Detect which cell encompasses the target text, then output its (x, y) center coordinate. 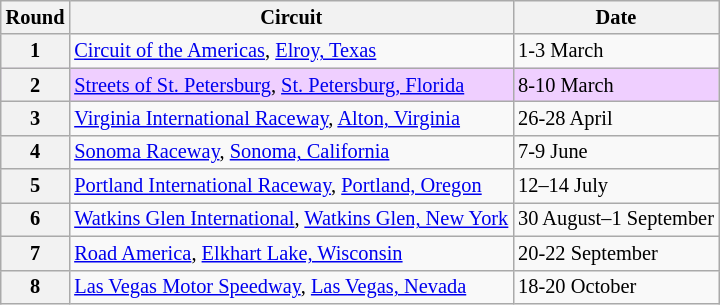
Round (36, 17)
26-28 April (616, 118)
7-9 June (616, 152)
Sonoma Raceway, Sonoma, California (291, 152)
8-10 March (616, 85)
Road America, Elkhart Lake, Wisconsin (291, 253)
Watkins Glen International, Watkins Glen, New York (291, 219)
3 (36, 118)
7 (36, 253)
Streets of St. Petersburg, St. Petersburg, Florida (291, 85)
30 August–1 September (616, 219)
Circuit of the Americas, Elroy, Texas (291, 51)
6 (36, 219)
1-3 March (616, 51)
Portland International Raceway, Portland, Oregon (291, 186)
18-20 October (616, 287)
Virginia International Raceway, Alton, Virginia (291, 118)
2 (36, 85)
4 (36, 152)
Date (616, 17)
12–14 July (616, 186)
20-22 September (616, 253)
Circuit (291, 17)
1 (36, 51)
5 (36, 186)
Las Vegas Motor Speedway, Las Vegas, Nevada (291, 287)
8 (36, 287)
